Output the (X, Y) coordinate of the center of the cell containing the given text.  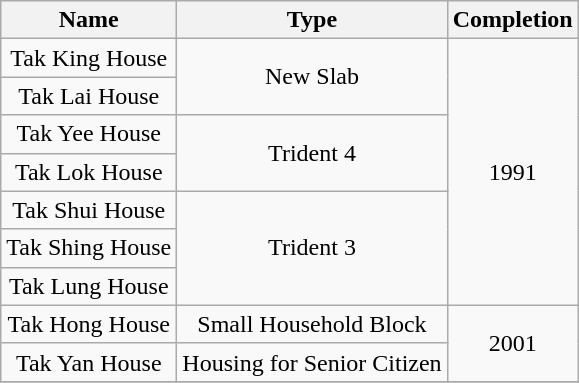
Type (312, 20)
Tak Shui House (89, 210)
Housing for Senior Citizen (312, 362)
New Slab (312, 77)
Trident 4 (312, 153)
Completion (512, 20)
Tak Shing House (89, 248)
Tak Yee House (89, 134)
Tak King House (89, 58)
Name (89, 20)
Small Household Block (312, 324)
Tak Lai House (89, 96)
2001 (512, 343)
1991 (512, 172)
Tak Hong House (89, 324)
Tak Yan House (89, 362)
Tak Lung House (89, 286)
Tak Lok House (89, 172)
Trident 3 (312, 248)
